Search for the cell housing the specified text and yield its [X, Y] center coordinate. 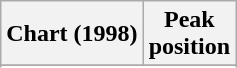
Chart (1998) [72, 34]
Peakposition [189, 34]
